Capture the cell that displays the provided text and extract its (x, y) central coordinate. 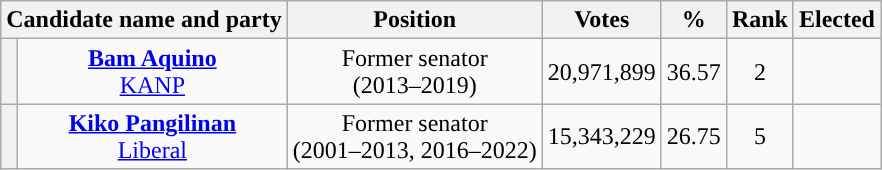
36.57 (694, 72)
Elected (836, 20)
Rank (760, 20)
Kiko PangilinanLiberal (152, 136)
15,343,229 (602, 136)
Votes (602, 20)
Position (414, 20)
20,971,899 (602, 72)
Bam AquinoKANP (152, 72)
5 (760, 136)
26.75 (694, 136)
Former senator(2013–2019) (414, 72)
Candidate name and party (144, 20)
2 (760, 72)
Former senator(2001–2013, 2016–2022) (414, 136)
% (694, 20)
